Detect which cell encompasses the target text, then output its (X, Y) center coordinate. 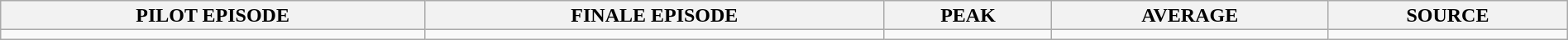
PEAK (968, 15)
SOURCE (1448, 15)
PILOT EPISODE (213, 15)
AVERAGE (1190, 15)
FINALE EPISODE (655, 15)
